Pinpoint the cell where the given text exists, returning its (x, y) midpoint coordinate. 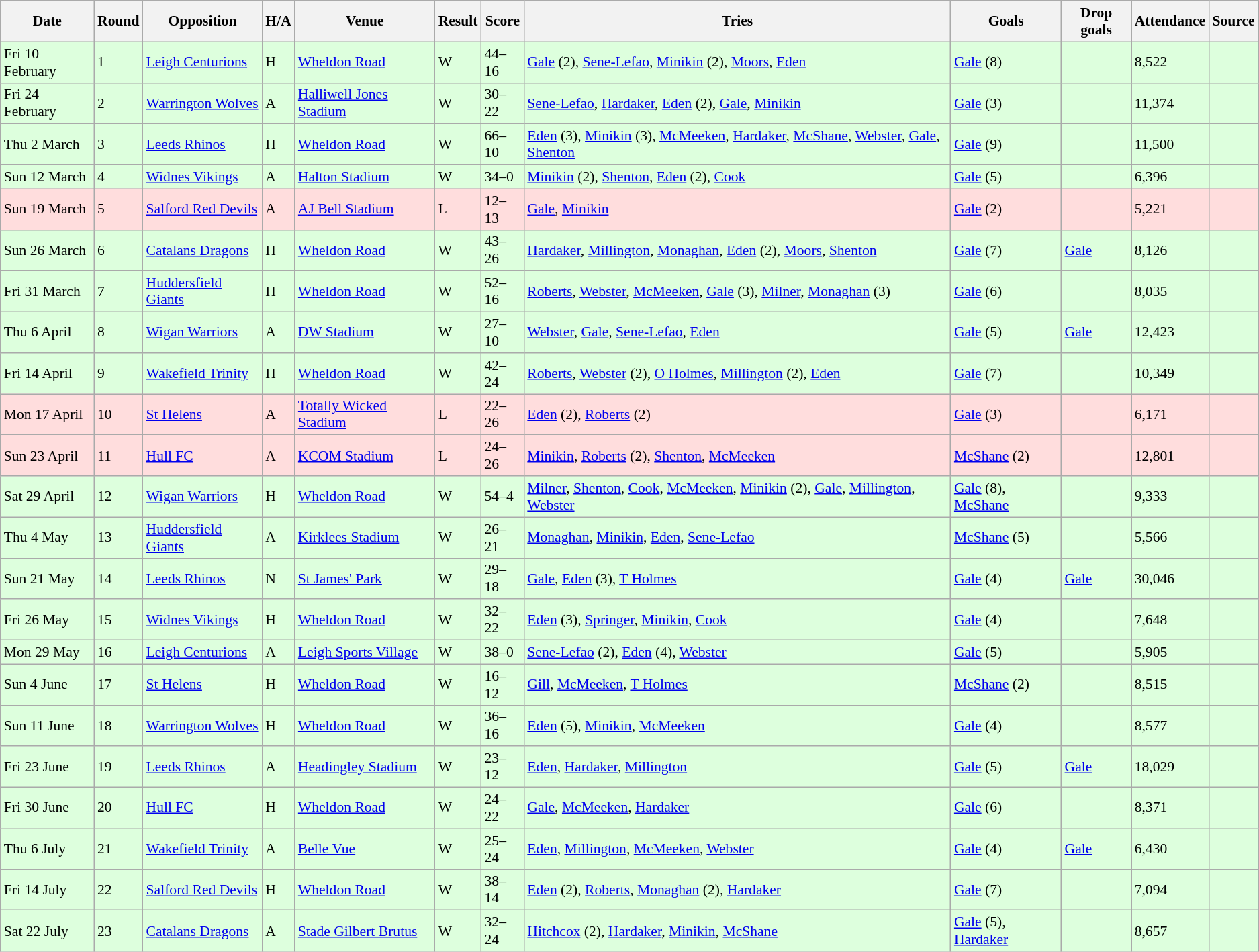
8,371 (1170, 808)
2 (118, 103)
24–22 (503, 808)
Stade Gilbert Brutus (365, 931)
AJ Bell Stadium (365, 209)
Sat 29 April (47, 497)
Score (503, 21)
Sun 26 March (47, 250)
Hitchcox (2), Hardaker, Minikin, McShane (737, 931)
Gale, McMeeken, Hardaker (737, 808)
St James' Park (365, 579)
Gale (8) (1006, 62)
5,905 (1170, 653)
32–24 (503, 931)
Sun 23 April (47, 455)
Sene-Lefao (2), Eden (4), Webster (737, 653)
Eden, Millington, McMeeken, Webster (737, 849)
22 (118, 890)
Halliwell Jones Stadium (365, 103)
54–4 (503, 497)
Source (1233, 21)
5,566 (1170, 537)
Hardaker, Millington, Monaghan, Eden (2), Moors, Shenton (737, 250)
Leigh Sports Village (365, 653)
16 (118, 653)
Thu 2 March (47, 145)
Gale (9) (1006, 145)
Gale (2) (1006, 209)
Sun 21 May (47, 579)
38–14 (503, 890)
16–12 (503, 685)
20 (118, 808)
Sun 4 June (47, 685)
Minikin (2), Shenton, Eden (2), Cook (737, 177)
13 (118, 537)
Gale (8), McShane (1006, 497)
Sene-Lefao, Hardaker, Eden (2), Gale, Minikin (737, 103)
4 (118, 177)
Fri 30 June (47, 808)
McShane (5) (1006, 537)
7 (118, 291)
Sun 19 March (47, 209)
34–0 (503, 177)
Thu 4 May (47, 537)
Fri 10 February (47, 62)
Gale, Eden (3), T Holmes (737, 579)
15 (118, 620)
23–12 (503, 767)
Halton Stadium (365, 177)
Roberts, Webster, McMeeken, Gale (3), Milner, Monaghan (3) (737, 291)
6,396 (1170, 177)
Roberts, Webster (2), O Holmes, Millington (2), Eden (737, 373)
Minikin, Roberts (2), Shenton, McMeeken (737, 455)
7,094 (1170, 890)
Fri 31 March (47, 291)
18 (118, 725)
Fri 23 June (47, 767)
N (278, 579)
Totally Wicked Stadium (365, 415)
27–10 (503, 333)
43–26 (503, 250)
26–21 (503, 537)
Belle Vue (365, 849)
38–0 (503, 653)
8,035 (1170, 291)
12,423 (1170, 333)
6,171 (1170, 415)
6 (118, 250)
17 (118, 685)
Eden (2), Roberts (2) (737, 415)
12,801 (1170, 455)
6,430 (1170, 849)
8,522 (1170, 62)
DW Stadium (365, 333)
30,046 (1170, 579)
Eden, Hardaker, Millington (737, 767)
Eden (3), Minikin (3), McMeeken, Hardaker, McShane, Webster, Gale, Shenton (737, 145)
Venue (365, 21)
Eden (3), Springer, Minikin, Cook (737, 620)
Eden (5), Minikin, McMeeken (737, 725)
3 (118, 145)
Fri 14 April (47, 373)
Mon 17 April (47, 415)
Sat 22 July (47, 931)
5,221 (1170, 209)
KCOM Stadium (365, 455)
Gale (2), Sene-Lefao, Minikin (2), Moors, Eden (737, 62)
Gale (5), Hardaker (1006, 931)
32–22 (503, 620)
12 (118, 497)
8,577 (1170, 725)
Drop goals (1097, 21)
Headingley Stadium (365, 767)
25–24 (503, 849)
18,029 (1170, 767)
Goals (1006, 21)
Round (118, 21)
23 (118, 931)
22–26 (503, 415)
10 (118, 415)
Milner, Shenton, Cook, McMeeken, Minikin (2), Gale, Millington, Webster (737, 497)
19 (118, 767)
66–10 (503, 145)
Opposition (203, 21)
Attendance (1170, 21)
11,374 (1170, 103)
1 (118, 62)
Webster, Gale, Sene-Lefao, Eden (737, 333)
36–16 (503, 725)
Date (47, 21)
11 (118, 455)
52–16 (503, 291)
42–24 (503, 373)
Thu 6 July (47, 849)
12–13 (503, 209)
9 (118, 373)
Fri 14 July (47, 890)
44–16 (503, 62)
Result (458, 21)
7,648 (1170, 620)
8,126 (1170, 250)
H/A (278, 21)
Fri 26 May (47, 620)
Mon 29 May (47, 653)
8 (118, 333)
8,515 (1170, 685)
24–26 (503, 455)
Kirklees Stadium (365, 537)
10,349 (1170, 373)
Gill, McMeeken, T Holmes (737, 685)
Gale, Minikin (737, 209)
29–18 (503, 579)
11,500 (1170, 145)
30–22 (503, 103)
8,657 (1170, 931)
Fri 24 February (47, 103)
Monaghan, Minikin, Eden, Sene-Lefao (737, 537)
Thu 6 April (47, 333)
Eden (2), Roberts, Monaghan (2), Hardaker (737, 890)
Sun 12 March (47, 177)
14 (118, 579)
21 (118, 849)
Sun 11 June (47, 725)
9,333 (1170, 497)
5 (118, 209)
Tries (737, 21)
